Scan for the cell matching the given text and deliver its [X, Y] coordinate at center. 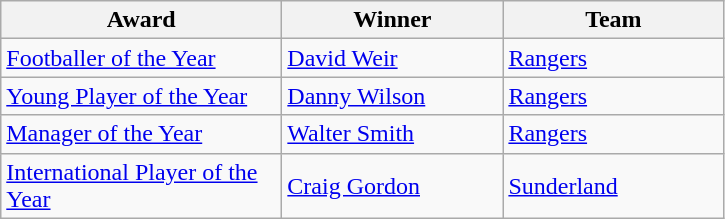
Danny Wilson [392, 96]
International Player of the Year [142, 186]
Craig Gordon [392, 186]
David Weir [392, 58]
Award [142, 20]
Young Player of the Year [142, 96]
Footballer of the Year [142, 58]
Team [614, 20]
Manager of the Year [142, 134]
Walter Smith [392, 134]
Winner [392, 20]
Sunderland [614, 186]
